Pinpoint the cell where the given text exists, returning its [X, Y] midpoint coordinate. 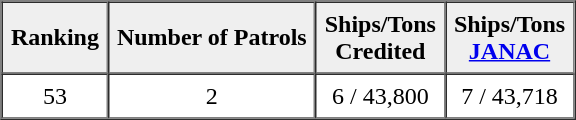
6 / 43,800 [380, 96]
Ships/TonsJANAC [510, 38]
Number of Patrols [212, 38]
2 [212, 96]
Ranking [55, 38]
Ships/TonsCredited [380, 38]
53 [55, 96]
7 / 43,718 [510, 96]
